Extract the [x, y] coordinate from the center of the cell holding the provided text.  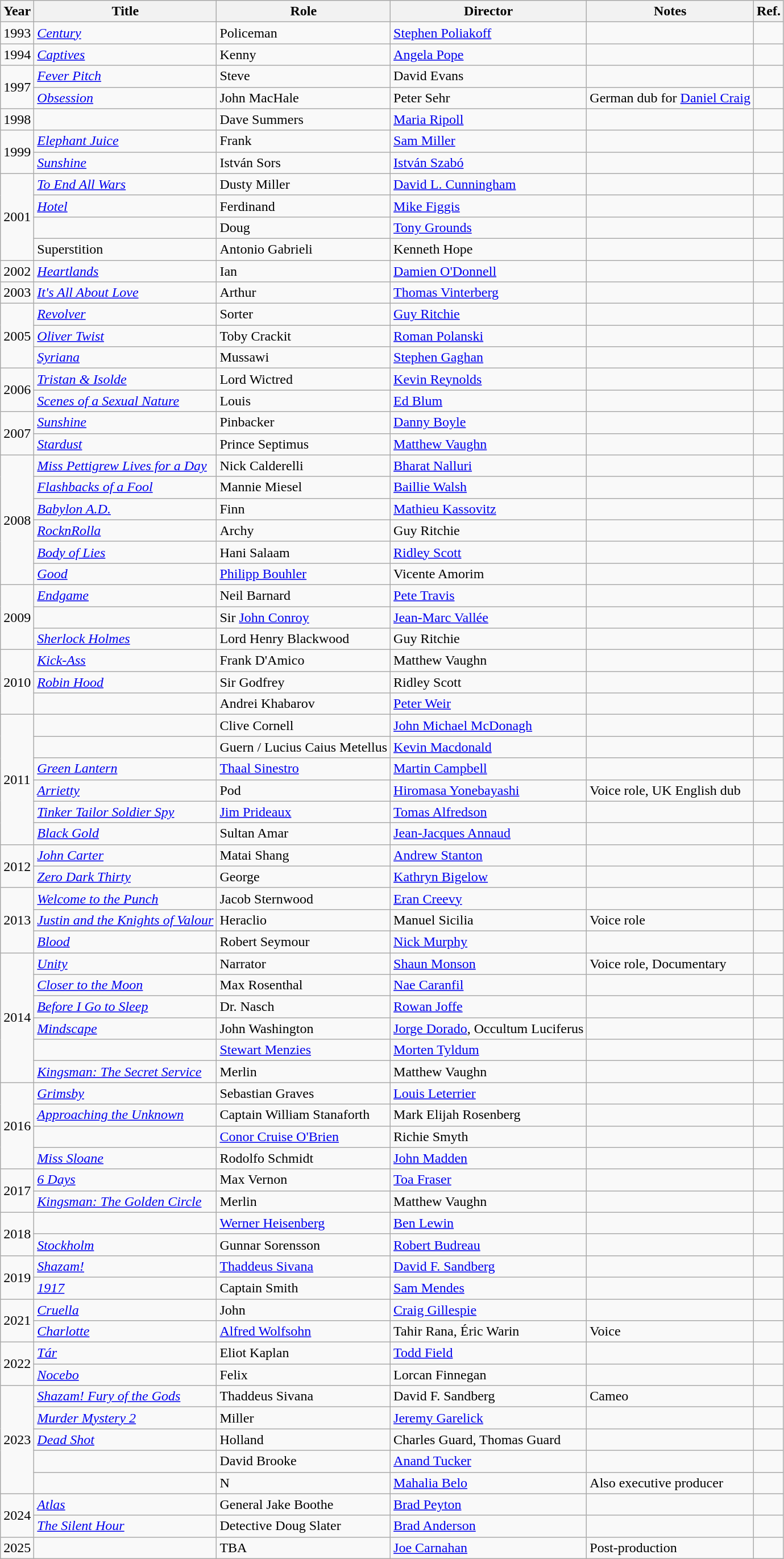
Stockholm [125, 1245]
Revolver [125, 314]
Damien O'Donnell [489, 271]
Sam Miller [489, 141]
Morten Tyldum [489, 1050]
Voice [670, 1332]
Obsession [125, 98]
Narrator [304, 964]
George [304, 877]
2013 [17, 920]
Tár [125, 1353]
István Szabó [489, 163]
Sir Godfrey [304, 682]
Matai Shang [304, 855]
Tony Grounds [489, 227]
2024 [17, 1515]
1998 [17, 119]
Sir John Conroy [304, 617]
Kenny [304, 55]
Alfred Wolfsohn [304, 1332]
Miller [304, 1418]
2006 [17, 390]
Eliot Kaplan [304, 1353]
Jeremy Garelick [489, 1418]
To End All Wars [125, 184]
Stewart Menzies [304, 1050]
Detective Doug Slater [304, 1526]
Zero Dark Thirty [125, 877]
Cameo [670, 1396]
Captives [125, 55]
Heartlands [125, 271]
Brad Peyton [489, 1504]
Antonio Gabrieli [304, 249]
1993 [17, 33]
2025 [17, 1548]
Mark Elijah Rosenberg [489, 1115]
Mike Figgis [489, 206]
Endgame [125, 595]
Post-production [670, 1548]
Flashbacks of a Fool [125, 487]
Voice role, UK English dub [670, 790]
Sam Mendes [489, 1288]
Dusty Miller [304, 184]
Doug [304, 227]
Andrei Khabarov [304, 704]
Lord Henry Blackwood [304, 639]
Oliver Twist [125, 336]
Ed Blum [489, 401]
Year [17, 11]
Philipp Bouhler [304, 574]
2022 [17, 1364]
Louis Leterrier [489, 1093]
Archy [304, 530]
Nae Caranfil [489, 985]
Before I Go to Sleep [125, 1007]
Cruella [125, 1309]
Role [304, 11]
Murder Mystery 2 [125, 1418]
Atlas [125, 1504]
Richie Smyth [489, 1137]
German dub for Daniel Craig [670, 98]
Sorter [304, 314]
Pinbacker [304, 422]
It's All About Love [125, 293]
2023 [17, 1440]
1997 [17, 87]
Nick Murphy [489, 942]
Louis [304, 401]
John [304, 1309]
2003 [17, 293]
Neil Barnard [304, 595]
Vicente Amorim [489, 574]
Nocebo [125, 1375]
Peter Sehr [489, 98]
Toby Crackit [304, 336]
Holland [304, 1440]
David Brooke [304, 1461]
Kathryn Bigelow [489, 877]
Stardust [125, 444]
Heraclio [304, 920]
Dave Summers [304, 119]
Kingsman: The Golden Circle [125, 1201]
2009 [17, 617]
Tristan & Isolde [125, 379]
David L. Cunningham [489, 184]
Mahalia Belo [489, 1483]
Superstition [125, 249]
Captain William Stanaforth [304, 1115]
6 Days [125, 1180]
Ferdinand [304, 206]
Craig Gillespie [489, 1309]
Brad Anderson [489, 1526]
Charles Guard, Thomas Guard [489, 1440]
Lord Wictred [304, 379]
Thomas Vinterberg [489, 293]
Angela Pope [489, 55]
Unity [125, 964]
2001 [17, 217]
Tomas Alfredson [489, 812]
John Michael McDonagh [489, 725]
Hotel [125, 206]
Green Lantern [125, 769]
2017 [17, 1191]
Lorcan Finnegan [489, 1375]
Jean-Marc Vallée [489, 617]
2002 [17, 271]
Kevin Macdonald [489, 747]
Closer to the Moon [125, 985]
David Evans [489, 76]
Kingsman: The Secret Service [125, 1072]
Nick Calderelli [304, 466]
2005 [17, 336]
Thaal Sinestro [304, 769]
Jorge Dorado, Occultum Luciferus [489, 1029]
2019 [17, 1277]
2007 [17, 433]
Rowan Joffe [489, 1007]
Fever Pitch [125, 76]
Baillie Walsh [489, 487]
2010 [17, 682]
John MacHale [304, 98]
John Madden [489, 1158]
Ian [304, 271]
Syriana [125, 358]
Martin Campbell [489, 769]
Grimsby [125, 1093]
Arthur [304, 293]
Miss Pettigrew Lives for a Day [125, 466]
2008 [17, 520]
Jacob Sternwood [304, 898]
Gunnar Sorensson [304, 1245]
Kick-Ass [125, 661]
Hani Salaam [304, 552]
Voice role, Documentary [670, 964]
Shaun Monson [489, 964]
Century [125, 33]
Kenneth Hope [489, 249]
István Sors [304, 163]
Felix [304, 1375]
Steve [304, 76]
Voice role [670, 920]
Jean-Jacques Annaud [489, 834]
Mathieu Kassovitz [489, 509]
Mindscape [125, 1029]
Shazam! [125, 1266]
2011 [17, 779]
John Washington [304, 1029]
Mannie Miesel [304, 487]
Charlotte [125, 1332]
Notes [670, 11]
Maria Ripoll [489, 119]
Bharat Nalluri [489, 466]
Ref. [769, 11]
Director [489, 11]
Manuel Sicilia [489, 920]
Pete Travis [489, 595]
2016 [17, 1126]
2012 [17, 866]
Kevin Reynolds [489, 379]
Frank [304, 141]
2014 [17, 1018]
Finn [304, 509]
Rodolfo Schmidt [304, 1158]
TBA [304, 1548]
Clive Cornell [304, 725]
Anand Tucker [489, 1461]
2021 [17, 1320]
Elephant Juice [125, 141]
Prince Septimus [304, 444]
Roman Polanski [489, 336]
Tinker Tailor Soldier Spy [125, 812]
Max Vernon [304, 1180]
Scenes of a Sexual Nature [125, 401]
Tahir Rana, Éric Warin [489, 1332]
Danny Boyle [489, 422]
John Carter [125, 855]
Body of Lies [125, 552]
Todd Field [489, 1353]
Pod [304, 790]
Max Rosenthal [304, 985]
Blood [125, 942]
Welcome to the Punch [125, 898]
Robin Hood [125, 682]
Stephen Poliakoff [489, 33]
Robert Seymour [304, 942]
1999 [17, 152]
Approaching the Unknown [125, 1115]
Robert Budreau [489, 1245]
Werner Heisenberg [304, 1223]
Andrew Stanton [489, 855]
Mussawi [304, 358]
Captain Smith [304, 1288]
Hiromasa Yonebayashi [489, 790]
RocknRolla [125, 530]
Toa Fraser [489, 1180]
Babylon A.D. [125, 509]
1994 [17, 55]
Conor Cruise O'Brien [304, 1137]
Frank D'Amico [304, 661]
Eran Creevy [489, 898]
N [304, 1483]
Sebastian Graves [304, 1093]
Guern / Lucius Caius Metellus [304, 747]
Dr. Nasch [304, 1007]
Sherlock Holmes [125, 639]
Arrietty [125, 790]
The Silent Hour [125, 1526]
2018 [17, 1234]
Also executive producer [670, 1483]
Peter Weir [489, 704]
1917 [125, 1288]
Good [125, 574]
Title [125, 11]
Stephen Gaghan [489, 358]
Shazam! Fury of the Gods [125, 1396]
General Jake Boothe [304, 1504]
Black Gold [125, 834]
Policeman [304, 33]
Justin and the Knights of Valour [125, 920]
Miss Sloane [125, 1158]
Jim Prideaux [304, 812]
Joe Carnahan [489, 1548]
Ben Lewin [489, 1223]
Dead Shot [125, 1440]
Sultan Amar [304, 834]
